Locate the cell with the specified text and output its [x, y] center coordinate. 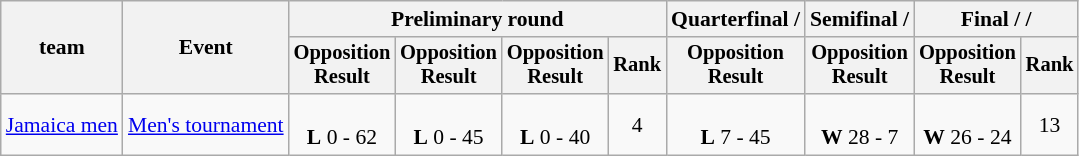
4 [637, 124]
L 0 - 40 [556, 124]
L 0 - 62 [342, 124]
W 28 - 7 [860, 124]
Quarterfinal / [736, 19]
team [62, 48]
Preliminary round [478, 19]
Event [206, 48]
L 0 - 45 [448, 124]
Jamaica men [62, 124]
W 26 - 24 [968, 124]
Men's tournament [206, 124]
Final / / [996, 19]
Semifinal / [860, 19]
13 [1050, 124]
L 7 - 45 [736, 124]
